Locate the cell with the specified text and output its (x, y) center coordinate. 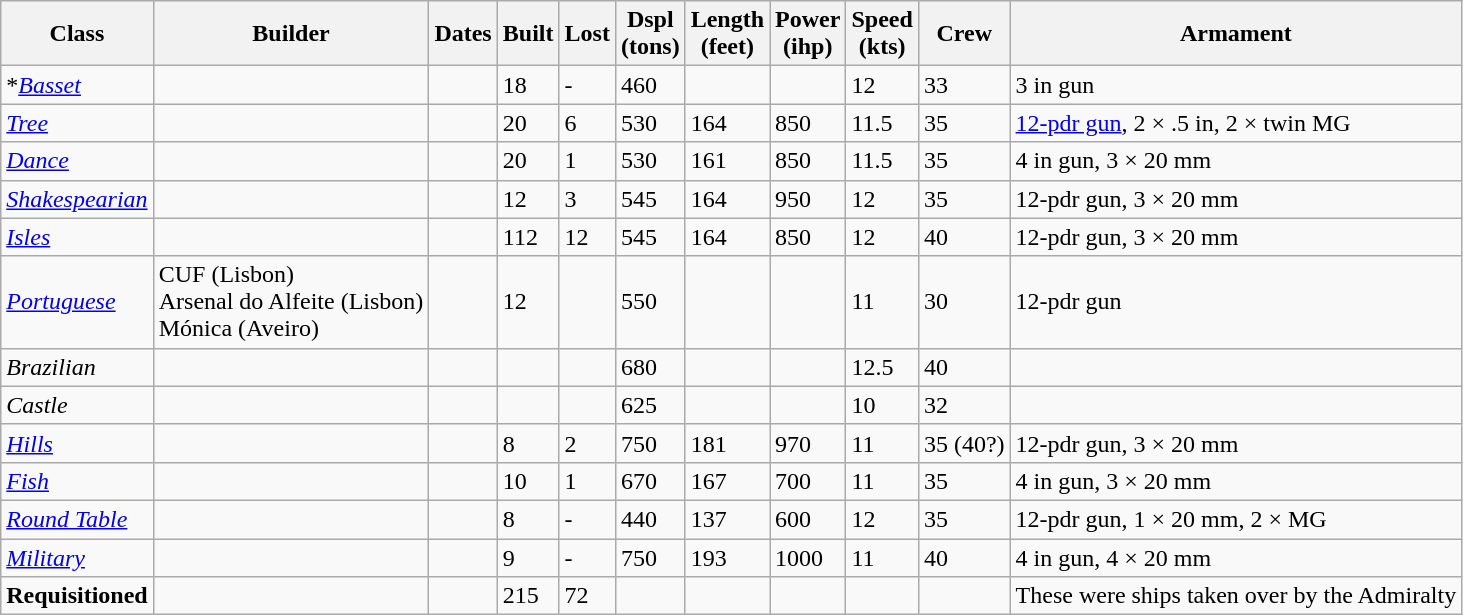
670 (650, 481)
950 (808, 199)
3 (587, 199)
Castle (77, 405)
440 (650, 519)
970 (808, 443)
Speed(kts) (882, 34)
2 (587, 443)
18 (528, 85)
Dance (77, 161)
Fish (77, 481)
Power(ihp) (808, 34)
Brazilian (77, 367)
625 (650, 405)
193 (727, 557)
*Basset (77, 85)
137 (727, 519)
Class (77, 34)
33 (964, 85)
These were ships taken over by the Admiralty (1236, 596)
9 (528, 557)
Built (528, 34)
Portuguese (77, 302)
1000 (808, 557)
550 (650, 302)
CUF (Lisbon)Arsenal do Alfeite (Lisbon)Mónica (Aveiro) (291, 302)
Crew (964, 34)
12-pdr gun, 2 × .5 in, 2 × twin MG (1236, 123)
35 (40?) (964, 443)
12.5 (882, 367)
Dates (463, 34)
Shakespearian (77, 199)
Isles (77, 237)
161 (727, 161)
12-pdr gun, 1 × 20 mm, 2 × MG (1236, 519)
680 (650, 367)
3 in gun (1236, 85)
Dspl(tons) (650, 34)
Round Table (77, 519)
181 (727, 443)
Hills (77, 443)
Requisitioned (77, 596)
Military (77, 557)
72 (587, 596)
32 (964, 405)
700 (808, 481)
Lost (587, 34)
600 (808, 519)
460 (650, 85)
6 (587, 123)
Length(feet) (727, 34)
Armament (1236, 34)
Builder (291, 34)
12-pdr gun (1236, 302)
4 in gun, 4 × 20 mm (1236, 557)
Tree (77, 123)
167 (727, 481)
112 (528, 237)
30 (964, 302)
215 (528, 596)
